Determine the (X, Y) coordinate at the center of the cell enclosing the given text.  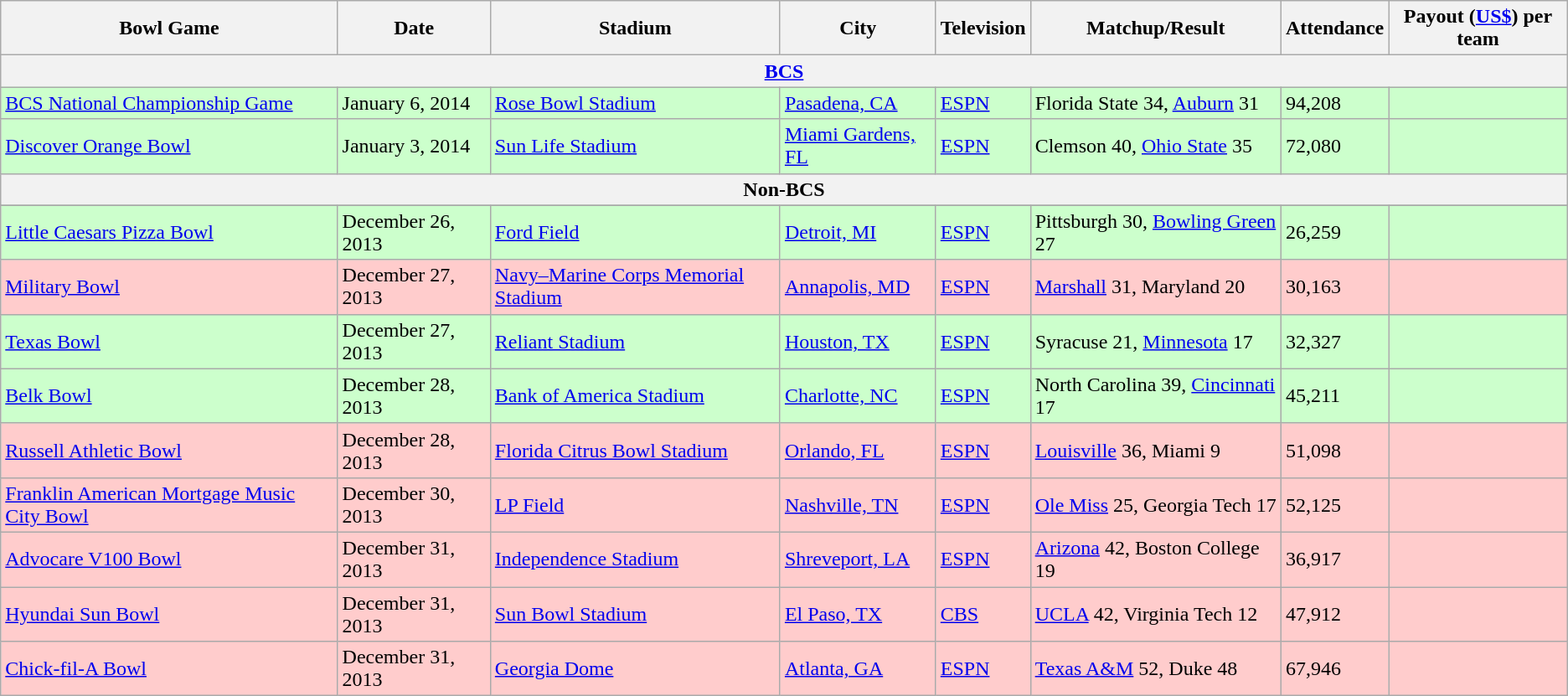
Non-BCS (784, 189)
Ford Field (635, 233)
45,211 (1334, 395)
Pittsburgh 30, Bowling Green 27 (1156, 233)
BCS (784, 71)
Georgia Dome (635, 668)
Russell Athletic Bowl (169, 451)
LP Field (635, 504)
Charlotte, NC (858, 395)
Miami Gardens, FL (858, 146)
Payout (US$) per team (1478, 28)
Detroit, MI (858, 233)
Sun Bowl Stadium (635, 613)
Orlando, FL (858, 451)
Texas A&M 52, Duke 48 (1156, 668)
December 26, 2013 (414, 233)
Attendance (1334, 28)
Ole Miss 25, Georgia Tech 17 (1156, 504)
Clemson 40, Ohio State 35 (1156, 146)
67,946 (1334, 668)
Rose Bowl Stadium (635, 103)
32,327 (1334, 342)
Louisville 36, Miami 9 (1156, 451)
Nashville, TN (858, 504)
Stadium (635, 28)
January 3, 2014 (414, 146)
Military Bowl (169, 286)
Florida Citrus Bowl Stadium (635, 451)
Arizona 42, Boston College 19 (1156, 559)
Syracuse 21, Minnesota 17 (1156, 342)
72,080 (1334, 146)
Annapolis, MD (858, 286)
North Carolina 39, Cincinnati 17 (1156, 395)
Date (414, 28)
Reliant Stadium (635, 342)
36,917 (1334, 559)
30,163 (1334, 286)
Pasadena, CA (858, 103)
Little Caesars Pizza Bowl (169, 233)
El Paso, TX (858, 613)
Belk Bowl (169, 395)
December 30, 2013 (414, 504)
Chick-fil-A Bowl (169, 668)
Television (983, 28)
Discover Orange Bowl (169, 146)
Advocare V100 Bowl (169, 559)
Atlanta, GA (858, 668)
Marshall 31, Maryland 20 (1156, 286)
Matchup/Result (1156, 28)
UCLA 42, Virginia Tech 12 (1156, 613)
Bowl Game (169, 28)
City (858, 28)
52,125 (1334, 504)
47,912 (1334, 613)
26,259 (1334, 233)
January 6, 2014 (414, 103)
Texas Bowl (169, 342)
94,208 (1334, 103)
Independence Stadium (635, 559)
Bank of America Stadium (635, 395)
Houston, TX (858, 342)
Shreveport, LA (858, 559)
BCS National Championship Game (169, 103)
Hyundai Sun Bowl (169, 613)
Navy–Marine Corps Memorial Stadium (635, 286)
Florida State 34, Auburn 31 (1156, 103)
Franklin American Mortgage Music City Bowl (169, 504)
51,098 (1334, 451)
Sun Life Stadium (635, 146)
CBS (983, 613)
